Identify which cell holds the provided text, then report its (x, y) central coordinate. 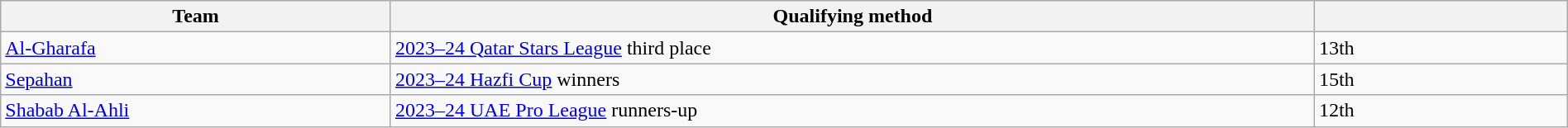
Shabab Al-Ahli (196, 111)
13th (1441, 48)
12th (1441, 111)
2023–24 Qatar Stars League third place (852, 48)
Team (196, 17)
Qualifying method (852, 17)
Sepahan (196, 79)
2023–24 Hazfi Cup winners (852, 79)
Al-Gharafa (196, 48)
15th (1441, 79)
2023–24 UAE Pro League runners-up (852, 111)
